Locate the cell with the specified text and output its (X, Y) center coordinate. 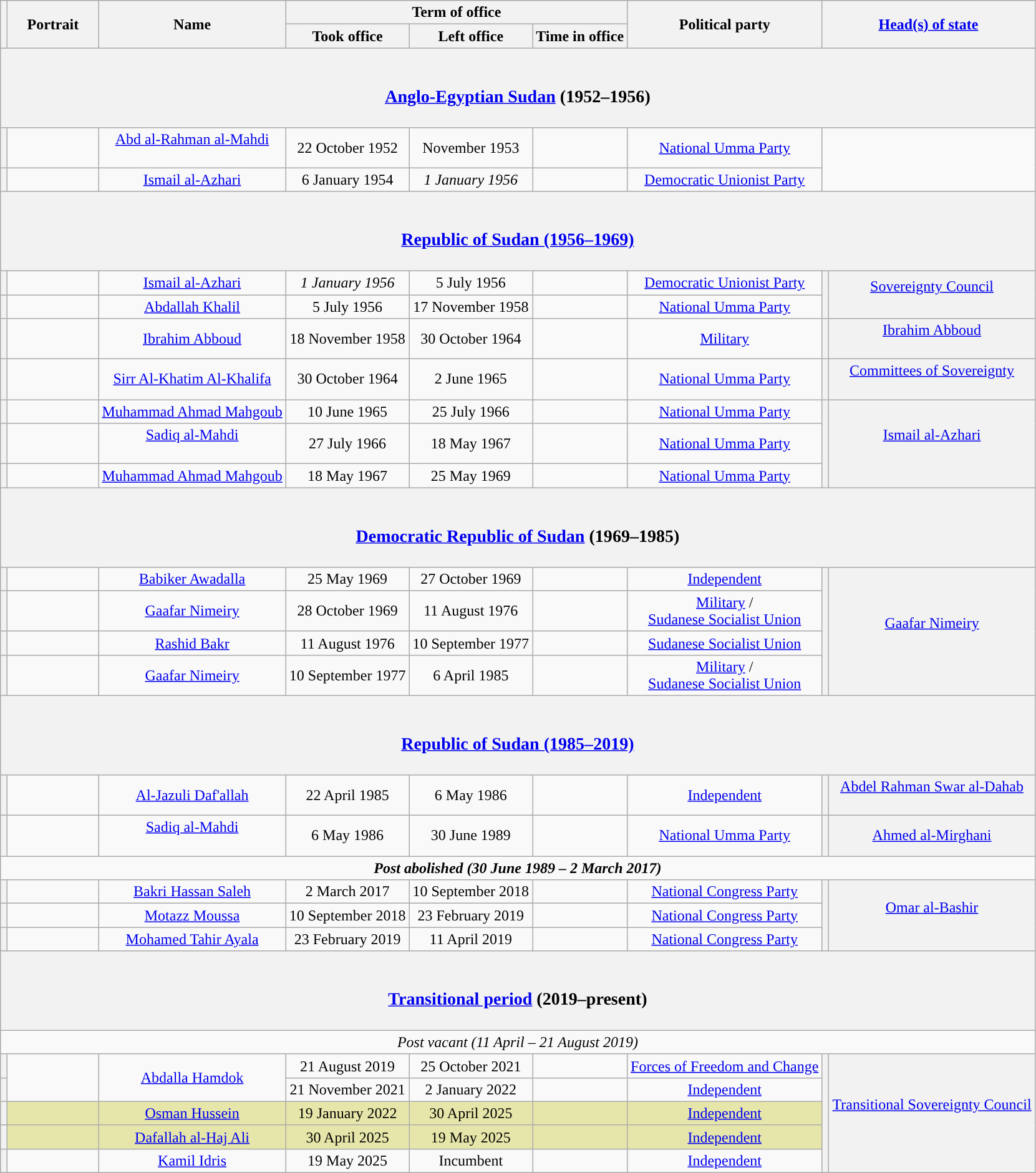
Incumbent (471, 1161)
18 November 1958 (347, 339)
Post vacant (11 April – 21 August 2019) (518, 1042)
27 October 1969 (471, 579)
2 June 1965 (471, 379)
21 August 2019 (347, 1066)
Transitional period (2019–present) (518, 990)
22 April 1985 (347, 796)
6 January 1954 (347, 180)
Left office (471, 36)
Committees of Sovereignty (932, 379)
Political party (725, 24)
Name (192, 24)
30 June 1989 (471, 836)
11 April 2019 (471, 939)
Mohamed Tahir Ayala (192, 939)
Abdallah Khalil (192, 306)
Sovereignty Council (932, 294)
Al-Jazuli Daf'allah (192, 796)
Sirr Al-Khatim Al-Khalifa (192, 379)
Babiker Awadalla (192, 579)
Kamil Idris (192, 1161)
Term of office (457, 12)
Anglo-Egyptian Sudan (1952–1956) (518, 87)
Abd al-Rahman al-Mahdi (192, 147)
Ahmed al-Mirghani (932, 836)
Democratic Republic of Sudan (1969–1985) (518, 528)
27 July 1966 (347, 444)
2 March 2017 (347, 892)
Time in office (580, 36)
25 October 2021 (471, 1066)
Republic of Sudan (1956–1969) (518, 231)
10 June 1965 (347, 412)
Motazz Moussa (192, 915)
2 January 2022 (471, 1089)
Post abolished (30 June 1989 – 2 March 2017) (518, 868)
Head(s) of state (928, 24)
Republic of Sudan (1985–2019) (518, 735)
Abdel Rahman Swar al-Dahab (932, 796)
Omar al-Bashir (932, 915)
Rashid Bakr (192, 643)
22 October 1952 (347, 147)
Military (725, 339)
17 November 1958 (471, 306)
6 April 1985 (471, 675)
Transitional Sovereignty Council (932, 1113)
Forces of Freedom and Change (725, 1066)
28 October 1969 (347, 611)
Dafallah al-Haj Ali (192, 1137)
Portrait (53, 24)
Took office (347, 36)
November 1953 (471, 147)
Sudanese Socialist Union (725, 643)
19 January 2022 (347, 1113)
25 July 1966 (471, 412)
Osman Hussein (192, 1113)
Bakri Hassan Saleh (192, 892)
Abdalla Hamdok (192, 1078)
21 November 2021 (347, 1089)
